Capture the cell that displays the provided text and extract its [X, Y] central coordinate. 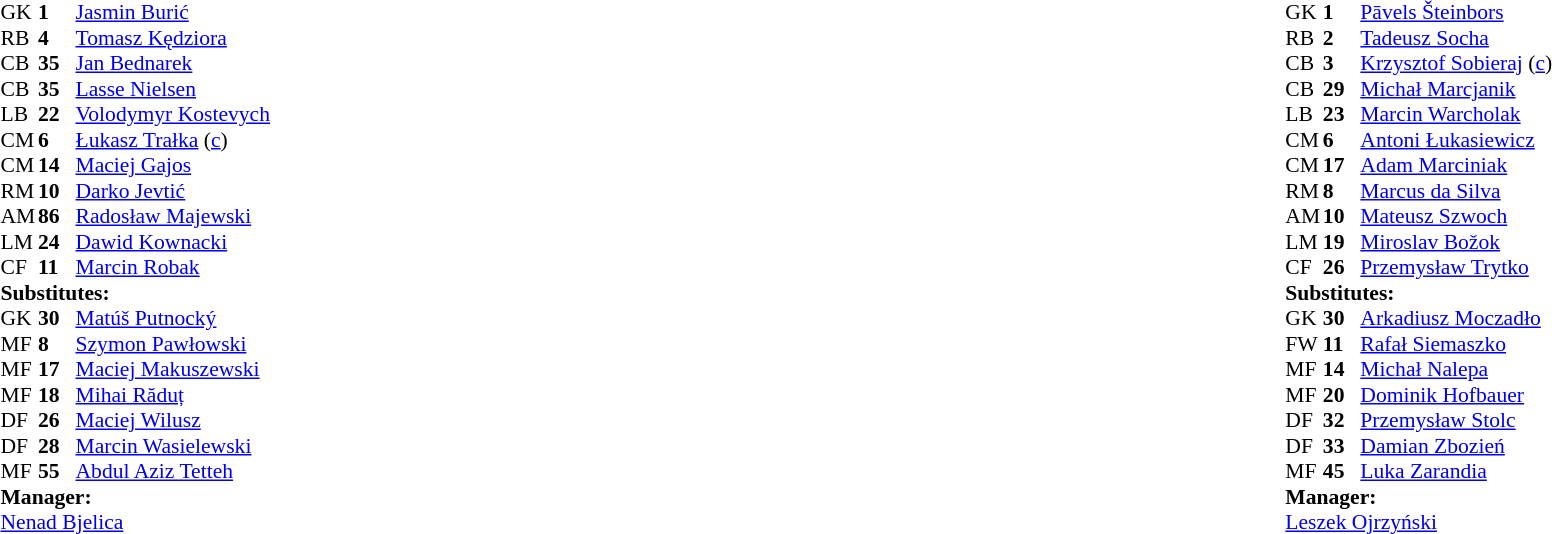
22 [57, 115]
Marcin Wasielewski [173, 446]
32 [1342, 421]
Marcin Warcholak [1456, 115]
Adam Marciniak [1456, 165]
FW [1304, 344]
Mihai Răduț [173, 395]
19 [1342, 242]
Pāvels Šteinbors [1456, 13]
Jan Bednarek [173, 63]
Damian Zbozień [1456, 446]
Przemysław Trytko [1456, 267]
Łukasz Trałka (c) [173, 140]
Volodymyr Kostevych [173, 115]
24 [57, 242]
Maciej Wilusz [173, 421]
29 [1342, 89]
Maciej Makuszewski [173, 369]
Lasse Nielsen [173, 89]
28 [57, 446]
Darko Jevtić [173, 191]
Maciej Gajos [173, 165]
Krzysztof Sobieraj (c) [1456, 63]
Mateusz Szwoch [1456, 217]
Radosław Majewski [173, 217]
33 [1342, 446]
Abdul Aziz Tetteh [173, 471]
Rafał Siemaszko [1456, 344]
23 [1342, 115]
Matúš Putnocký [173, 319]
Szymon Pawłowski [173, 344]
Marcus da Silva [1456, 191]
86 [57, 217]
Antoni Łukasiewicz [1456, 140]
Tomasz Kędziora [173, 38]
Jasmin Burić [173, 13]
20 [1342, 395]
Michał Marcjanik [1456, 89]
Tadeusz Socha [1456, 38]
18 [57, 395]
2 [1342, 38]
Dawid Kownacki [173, 242]
Marcin Robak [173, 267]
4 [57, 38]
Arkadiusz Moczadło [1456, 319]
Miroslav Božok [1456, 242]
Dominik Hofbauer [1456, 395]
Michał Nalepa [1456, 369]
3 [1342, 63]
45 [1342, 471]
55 [57, 471]
Luka Zarandia [1456, 471]
Przemysław Stolc [1456, 421]
